Detect which cell encompasses the target text, then output its (x, y) center coordinate. 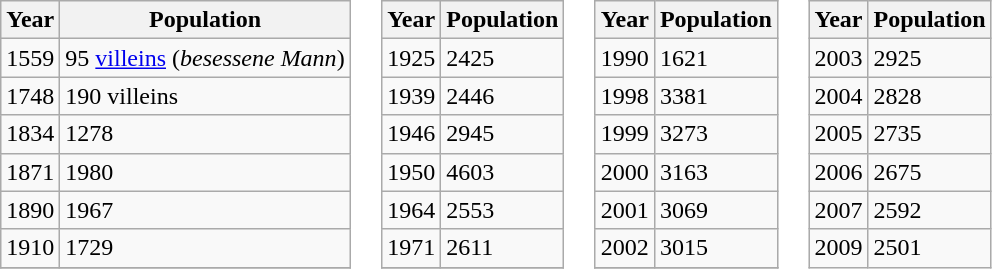
2945 (502, 134)
2735 (930, 134)
2006 (838, 172)
190 villeins (205, 96)
3273 (716, 134)
2001 (624, 210)
1964 (412, 210)
4603 (502, 172)
2007 (838, 210)
2553 (502, 210)
1278 (205, 134)
2425 (502, 58)
1946 (412, 134)
2925 (930, 58)
2611 (502, 248)
1834 (30, 134)
2592 (930, 210)
1871 (30, 172)
95 villeins (besessene Mann) (205, 58)
2828 (930, 96)
2501 (930, 248)
3381 (716, 96)
1967 (205, 210)
1950 (412, 172)
1971 (412, 248)
2000 (624, 172)
2002 (624, 248)
1729 (205, 248)
1990 (624, 58)
1910 (30, 248)
1559 (30, 58)
3069 (716, 210)
2003 (838, 58)
1980 (205, 172)
2446 (502, 96)
2009 (838, 248)
1748 (30, 96)
2004 (838, 96)
1998 (624, 96)
1925 (412, 58)
1890 (30, 210)
3163 (716, 172)
3015 (716, 248)
1621 (716, 58)
1999 (624, 134)
2675 (930, 172)
1939 (412, 96)
2005 (838, 134)
